Detect which cell encompasses the target text, then output its [X, Y] center coordinate. 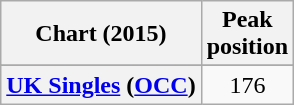
176 [247, 85]
UK Singles (OCC) [101, 85]
Chart (2015) [101, 34]
Peakposition [247, 34]
